Locate the cell with the specified text and output its (x, y) center coordinate. 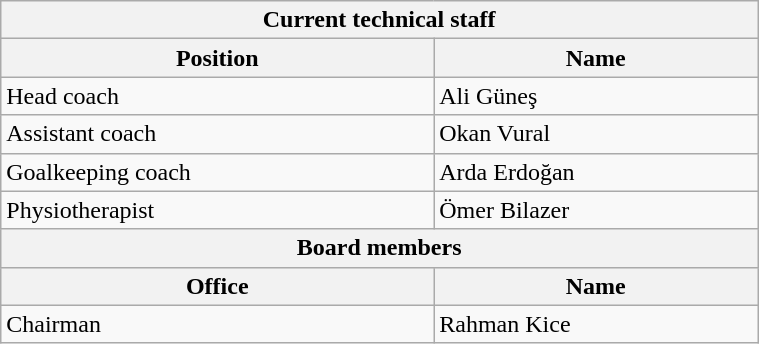
Office (218, 286)
Position (218, 58)
Goalkeeping coach (218, 172)
Ömer Bilazer (596, 210)
Assistant coach (218, 134)
Current technical staff (380, 20)
Chairman (218, 324)
Ali Güneş (596, 96)
Board members (380, 248)
Physiotherapist (218, 210)
Head coach (218, 96)
Rahman Kice (596, 324)
Arda Erdoğan (596, 172)
Okan Vural (596, 134)
